Determine the [x, y] coordinate at the center of the cell enclosing the given text.  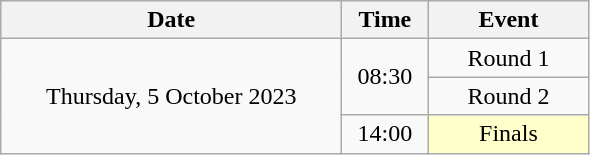
Round 1 [508, 58]
14:00 [385, 134]
Event [508, 20]
08:30 [385, 77]
Time [385, 20]
Date [172, 20]
Finals [508, 134]
Round 2 [508, 96]
Thursday, 5 October 2023 [172, 96]
